From the cell containing the given text, extract its center point as [x, y] coordinate. 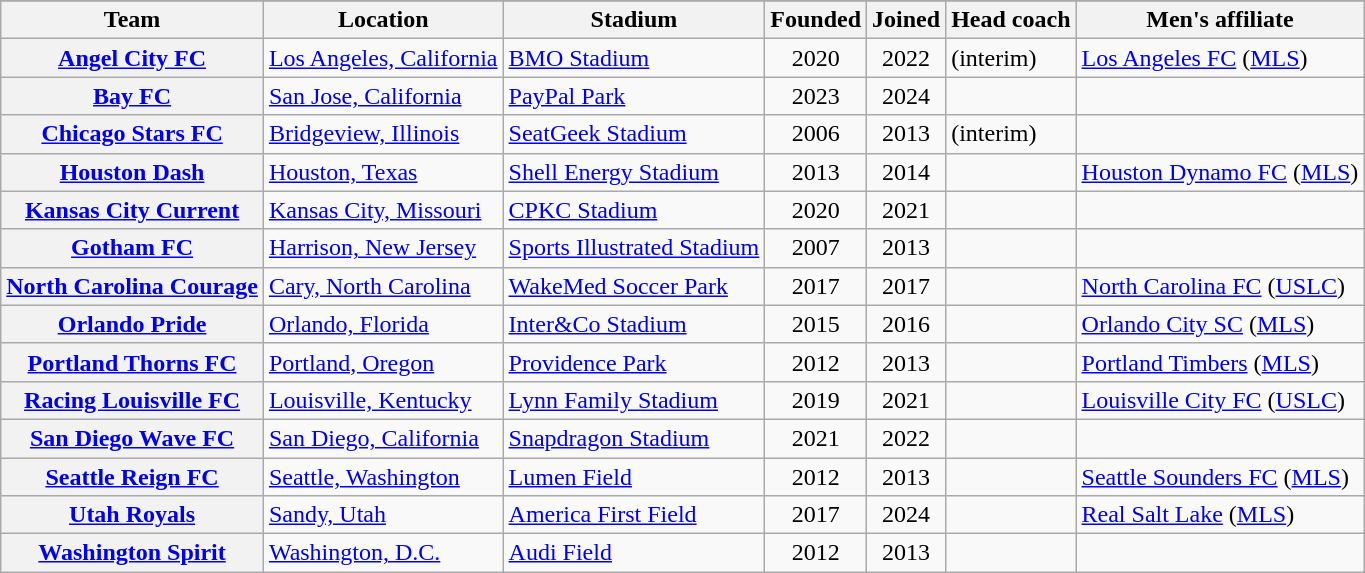
2006 [816, 134]
Seattle Sounders FC (MLS) [1220, 477]
Harrison, New Jersey [383, 248]
Snapdragon Stadium [634, 438]
Utah Royals [132, 515]
Louisville City FC (USLC) [1220, 400]
Portland Thorns FC [132, 362]
Louisville, Kentucky [383, 400]
Sports Illustrated Stadium [634, 248]
Portland Timbers (MLS) [1220, 362]
Houston Dynamo FC (MLS) [1220, 172]
Location [383, 20]
Sandy, Utah [383, 515]
Los Angeles FC (MLS) [1220, 58]
2019 [816, 400]
Seattle Reign FC [132, 477]
Orlando Pride [132, 324]
Kansas City Current [132, 210]
Real Salt Lake (MLS) [1220, 515]
Men's affiliate [1220, 20]
North Carolina Courage [132, 286]
Orlando City SC (MLS) [1220, 324]
Cary, North Carolina [383, 286]
America First Field [634, 515]
SeatGeek Stadium [634, 134]
Washington, D.C. [383, 553]
Providence Park [634, 362]
Inter&Co Stadium [634, 324]
PayPal Park [634, 96]
Shell Energy Stadium [634, 172]
Angel City FC [132, 58]
Stadium [634, 20]
Seattle, Washington [383, 477]
Los Angeles, California [383, 58]
WakeMed Soccer Park [634, 286]
Portland, Oregon [383, 362]
Chicago Stars FC [132, 134]
Racing Louisville FC [132, 400]
Gotham FC [132, 248]
Team [132, 20]
Audi Field [634, 553]
Founded [816, 20]
2014 [906, 172]
Kansas City, Missouri [383, 210]
San Diego Wave FC [132, 438]
2016 [906, 324]
Head coach [1011, 20]
2023 [816, 96]
Houston, Texas [383, 172]
2015 [816, 324]
Orlando, Florida [383, 324]
CPKC Stadium [634, 210]
BMO Stadium [634, 58]
Lynn Family Stadium [634, 400]
Lumen Field [634, 477]
2007 [816, 248]
Bay FC [132, 96]
San Jose, California [383, 96]
Houston Dash [132, 172]
Bridgeview, Illinois [383, 134]
Washington Spirit [132, 553]
San Diego, California [383, 438]
North Carolina FC (USLC) [1220, 286]
Joined [906, 20]
